Capture the cell that displays the provided text and extract its (x, y) central coordinate. 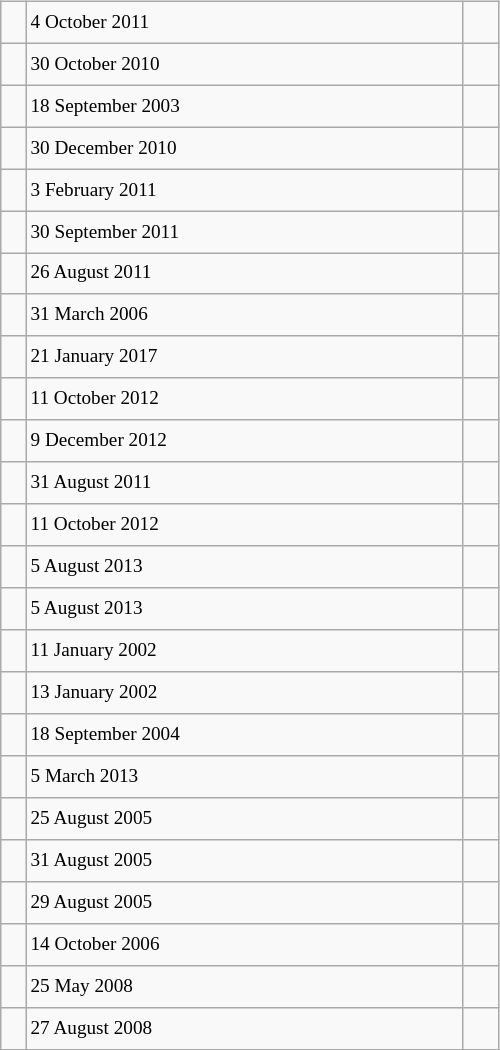
31 August 2005 (244, 861)
13 January 2002 (244, 693)
29 August 2005 (244, 902)
30 October 2010 (244, 64)
21 January 2017 (244, 357)
4 October 2011 (244, 22)
3 February 2011 (244, 190)
25 May 2008 (244, 986)
30 September 2011 (244, 232)
18 September 2003 (244, 106)
31 March 2006 (244, 315)
14 October 2006 (244, 944)
30 December 2010 (244, 148)
11 January 2002 (244, 651)
27 August 2008 (244, 1028)
18 September 2004 (244, 735)
5 March 2013 (244, 777)
9 December 2012 (244, 441)
26 August 2011 (244, 274)
31 August 2011 (244, 483)
25 August 2005 (244, 819)
